Return (X, Y) of the center of cell containing provided text 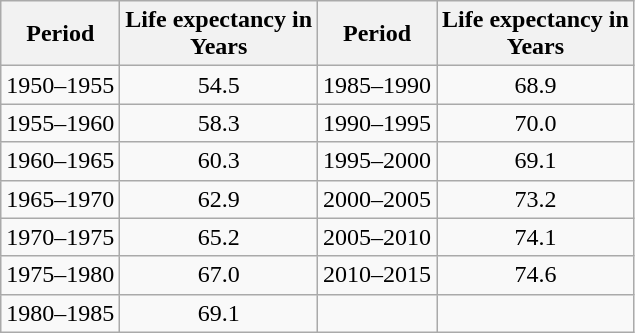
68.9 (536, 85)
60.3 (219, 161)
1985–1990 (378, 85)
58.3 (219, 123)
74.6 (536, 275)
1975–1980 (60, 275)
70.0 (536, 123)
74.1 (536, 237)
2005–2010 (378, 237)
2000–2005 (378, 199)
1970–1975 (60, 237)
1995–2000 (378, 161)
62.9 (219, 199)
1980–1985 (60, 313)
1990–1995 (378, 123)
1950–1955 (60, 85)
54.5 (219, 85)
65.2 (219, 237)
73.2 (536, 199)
1960–1965 (60, 161)
2010–2015 (378, 275)
1955–1960 (60, 123)
1965–1970 (60, 199)
67.0 (219, 275)
